Find where the given text appears and provide that cell's center as (X, Y) coordinate. 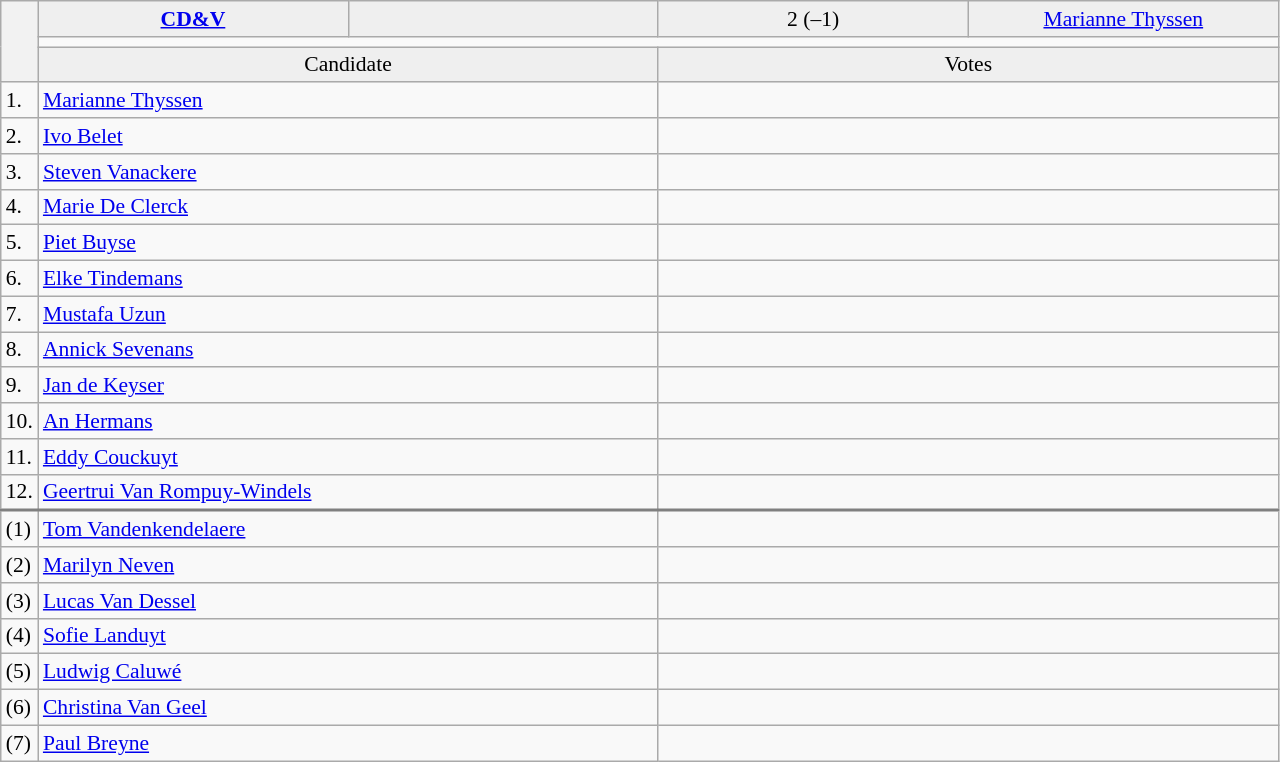
An Hermans (348, 421)
6. (20, 279)
11. (20, 457)
Paul Breyne (348, 743)
2. (20, 136)
4. (20, 207)
Ludwig Caluwé (348, 672)
(6) (20, 708)
(3) (20, 601)
7. (20, 314)
Marie De Clerck (348, 207)
Christina Van Geel (348, 708)
Geertrui Van Rompuy-Windels (348, 492)
Piet Buyse (348, 243)
Ivo Belet (348, 136)
Sofie Landuyt (348, 636)
(7) (20, 743)
Mustafa Uzun (348, 314)
Marilyn Neven (348, 565)
(2) (20, 565)
8. (20, 350)
2 (–1) (813, 19)
Tom Vandenkendelaere (348, 529)
Elke Tindemans (348, 279)
(4) (20, 636)
(5) (20, 672)
5. (20, 243)
10. (20, 421)
(1) (20, 529)
Annick Sevenans (348, 350)
9. (20, 386)
3. (20, 172)
Jan de Keyser (348, 386)
Lucas Van Dessel (348, 601)
Steven Vanackere (348, 172)
12. (20, 492)
CD&V (193, 19)
Eddy Couckuyt (348, 457)
Votes (968, 65)
1. (20, 101)
Candidate (348, 65)
